Search for the cell housing the specified text and yield its [X, Y] center coordinate. 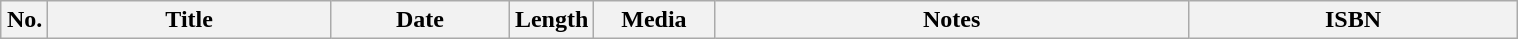
Length [551, 20]
ISBN [1352, 20]
Notes [952, 20]
No. [24, 20]
Media [654, 20]
Date [420, 20]
Title [190, 20]
